Output the (X, Y) coordinate of the center of the cell containing the given text.  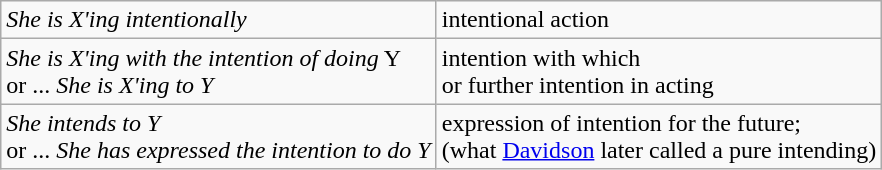
intention with which or further intention in acting (659, 72)
intentional action (659, 20)
expression of intention for the future; (what Davidson later called a pure intending) (659, 136)
She is X'ing intentionally (218, 20)
She intends to Y or ... She has expressed the intention to do Y (218, 136)
She is X'ing with the intention of doing Y or ... She is X'ing to Y (218, 72)
